Extract the (x, y) coordinate from the center of the cell holding the provided text.  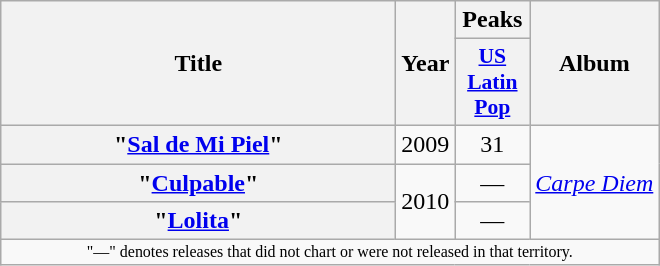
Album (594, 64)
31 (492, 144)
"Culpable" (198, 183)
"Lolita" (198, 221)
Peaks (492, 20)
"Sal de Mi Piel" (198, 144)
2010 (426, 202)
Title (198, 64)
Year (426, 64)
USLatinPop (492, 82)
"—" denotes releases that did not chart or were not released in that territory. (330, 252)
2009 (426, 144)
Carpe Diem (594, 182)
